Return [x, y] of the center of cell containing provided text 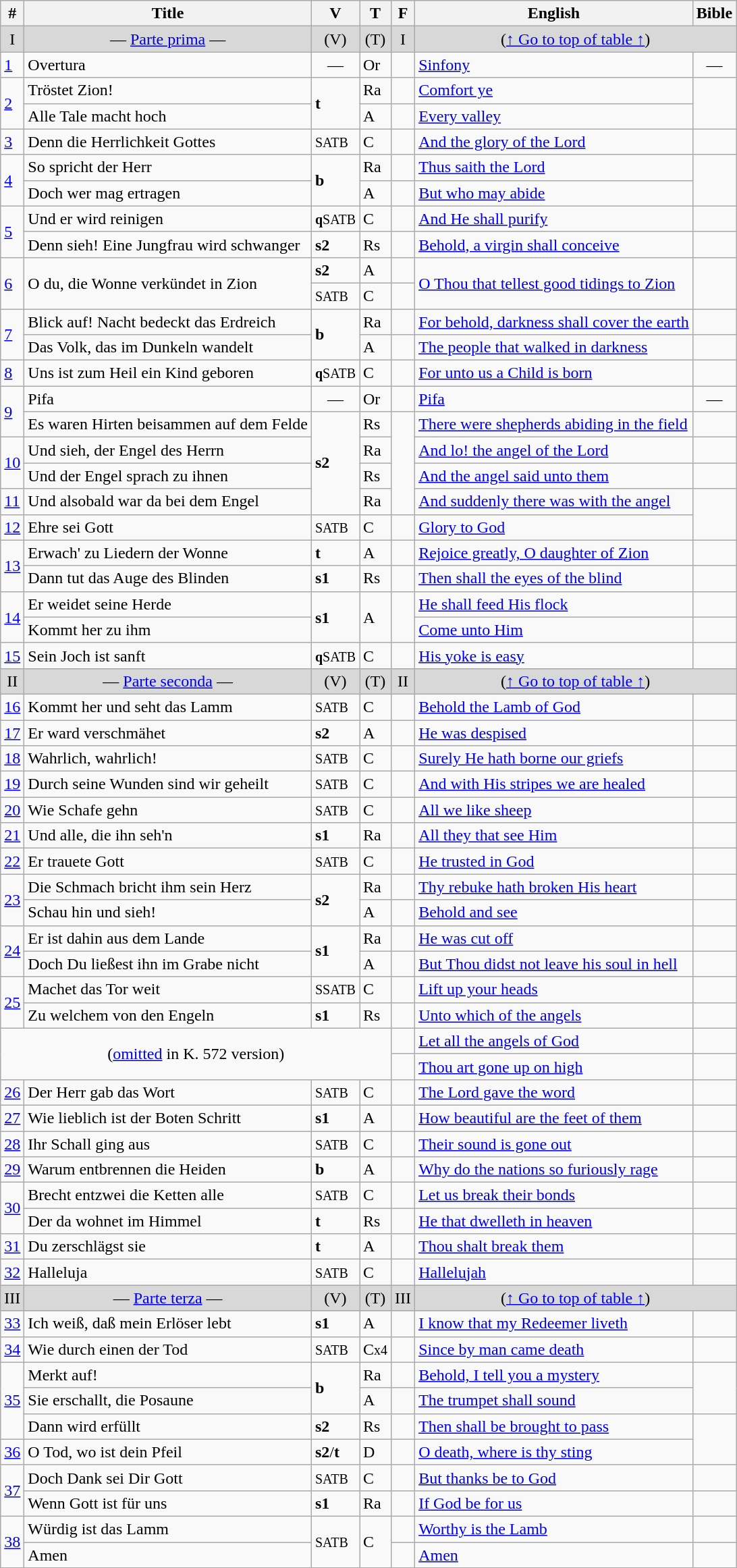
13 [12, 566]
25 [12, 1002]
Durch seine Wunden sind wir geheilt [168, 784]
Er weidet seine Herde [168, 604]
But who may abide [554, 193]
Der Herr gab das Wort [168, 1092]
Und alsobald war da bei dem Engel [168, 502]
14 [12, 617]
38 [12, 1542]
His yoke is easy [554, 655]
34 [12, 1349]
Let all the angels of God [554, 1041]
Der da wohnet im Himmel [168, 1221]
Behold the Lamb of God [554, 707]
He trusted in God [554, 861]
7 [12, 335]
Doch wer mag ertragen [168, 193]
Denn sieh! Eine Jungfrau wird schwanger [168, 244]
Und der Engel sprach zu ihnen [168, 476]
The people that walked in darkness [554, 348]
Behold, I tell you a mystery [554, 1375]
31 [12, 1247]
33 [12, 1324]
And He shall purify [554, 219]
Ihr Schall ging aus [168, 1144]
36 [12, 1452]
27 [12, 1118]
For unto us a Child is born [554, 373]
Hallelujah [554, 1272]
Schau hin und sieh! [168, 913]
Machet das Tor weit [168, 990]
Thou art gone up on high [554, 1066]
(omitted in K. 572 version) [196, 1054]
D [375, 1452]
Thou shalt break them [554, 1247]
Glory to God [554, 527]
Alle Tale macht hoch [168, 116]
Er ward verschmähet [168, 732]
O du, die Wonne verkündet in Zion [168, 283]
Die Schmach bricht ihm sein Herz [168, 887]
24 [12, 951]
He shall feed His flock [554, 604]
Wie Schafe gehn [168, 810]
16 [12, 707]
Worthy is the Lamb [554, 1529]
O Thou that tellest good tidings to Zion [554, 283]
Title [168, 13]
Wie lieblich ist der Boten Schritt [168, 1118]
Surely He hath borne our griefs [554, 759]
35 [12, 1401]
10 [12, 463]
5 [12, 232]
22 [12, 861]
29 [12, 1170]
Cx4 [375, 1349]
But thanks be to God [554, 1478]
Sinfony [554, 65]
Let us break their bonds [554, 1195]
He was despised [554, 732]
Und alle, die ihn seh'n [168, 836]
Doch Du ließest ihn im Grabe nicht [168, 964]
And lo! the angel of the Lord [554, 450]
s2/t [335, 1452]
Behold, a virgin shall conceive [554, 244]
All we like sheep [554, 810]
Behold and see [554, 913]
Thus saith the Lord [554, 167]
Since by man came death [554, 1349]
8 [12, 373]
Sie erschallt, die Posaune [168, 1401]
26 [12, 1092]
21 [12, 836]
If God be for us [554, 1503]
O Tod, wo ist dein Pfeil [168, 1452]
Unto which of the angels [554, 1015]
# [12, 13]
Ehre sei Gott [168, 527]
He was cut off [554, 938]
The trumpet shall sound [554, 1401]
Every valley [554, 116]
Zu welchem von den Engeln [168, 1015]
Overtura [168, 65]
— Parte terza — [168, 1298]
V [335, 13]
Wie durch einen der Tod [168, 1349]
9 [12, 412]
30 [12, 1208]
Du zerschlägst sie [168, 1247]
There were shepherds abiding in the field [554, 425]
37 [12, 1490]
And with His stripes we are healed [554, 784]
I know that my Redeemer liveth [554, 1324]
Doch Dank sei Dir Gott [168, 1478]
And the glory of the Lord [554, 142]
So spricht der Herr [168, 167]
F [404, 13]
Das Volk, das im Dunkeln wandelt [168, 348]
Wenn Gott ist für uns [168, 1503]
Tröstet Zion! [168, 90]
Er ist dahin aus dem Lande [168, 938]
Then shall the eyes of the blind [554, 578]
— Parte seconda — [168, 681]
— Parte prima — [168, 39]
He that dwelleth in heaven [554, 1221]
But Thou didst not leave his soul in hell [554, 964]
15 [12, 655]
The Lord gave the word [554, 1092]
Er trauete Gott [168, 861]
Kommt her und seht das Lamm [168, 707]
Uns ist zum Heil ein Kind geboren [168, 373]
4 [12, 180]
Comfort ye [554, 90]
6 [12, 283]
Their sound is gone out [554, 1144]
20 [12, 810]
11 [12, 502]
Blick auf! Nacht bedeckt das Erdreich [168, 322]
SSATB [335, 990]
12 [12, 527]
How beautiful are the feet of them [554, 1118]
English [554, 13]
Rejoice greatly, O daughter of Zion [554, 553]
Würdig ist das Lamm [168, 1529]
Halleluja [168, 1272]
Ich weiß, daß mein Erlöser lebt [168, 1324]
And suddenly there was with the angel [554, 502]
19 [12, 784]
Denn die Herrlichkeit Gottes [168, 142]
Es waren Hirten beisammen auf dem Felde [168, 425]
3 [12, 142]
Und er wird reinigen [168, 219]
Why do the nations so furiously rage [554, 1170]
Merkt auf! [168, 1375]
28 [12, 1144]
Wahrlich, wahrlich! [168, 759]
18 [12, 759]
O death, where is thy sting [554, 1452]
Und sieh, der Engel des Herrn [168, 450]
Bible [714, 13]
Kommt her zu ihm [168, 630]
For behold, darkness shall cover the earth [554, 322]
T [375, 13]
Sein Joch ist sanft [168, 655]
17 [12, 732]
Dann wird erfüllt [168, 1426]
All they that see Him [554, 836]
2 [12, 103]
Then shall be brought to pass [554, 1426]
Lift up your heads [554, 990]
32 [12, 1272]
And the angel said unto them [554, 476]
23 [12, 900]
Come unto Him [554, 630]
1 [12, 65]
Dann tut das Auge des Blinden [168, 578]
Thy rebuke hath broken His heart [554, 887]
Erwach' zu Liedern der Wonne [168, 553]
Brecht entzwei die Ketten alle [168, 1195]
Warum entbrennen die Heiden [168, 1170]
